Find where the given text appears and provide that cell's center as (x, y) coordinate. 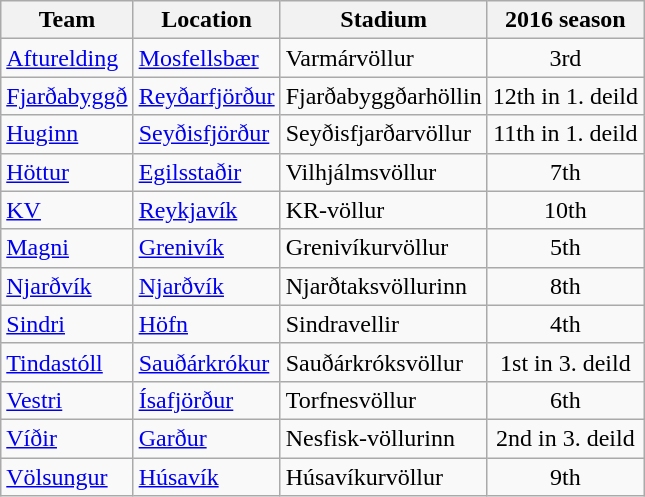
Huginn (67, 134)
Ísafjörður (206, 400)
Sauðárkrókur (206, 362)
Team (67, 20)
1st in 3. deild (565, 362)
Magni (67, 248)
Sindri (67, 324)
Sindravellir (384, 324)
Garður (206, 438)
6th (565, 400)
Vilhjálmsvöllur (384, 172)
Seyðisfjarðarvöllur (384, 134)
Location (206, 20)
Seyðisfjörður (206, 134)
Sauðárkróksvöllur (384, 362)
Reyðarfjörður (206, 96)
Völsungur (67, 477)
7th (565, 172)
4th (565, 324)
10th (565, 210)
Varmárvöllur (384, 58)
9th (565, 477)
3rd (565, 58)
5th (565, 248)
Reykjavík (206, 210)
Húsavíkurvöllur (384, 477)
KR-völlur (384, 210)
2016 season (565, 20)
2nd in 3. deild (565, 438)
Njarðtaksvöllurinn (384, 286)
8th (565, 286)
Tindastóll (67, 362)
Stadium (384, 20)
Afturelding (67, 58)
Egilsstaðir (206, 172)
Grenivík (206, 248)
Vestri (67, 400)
Torfnesvöllur (384, 400)
Höfn (206, 324)
Víðir (67, 438)
11th in 1. deild (565, 134)
Mosfellsbær (206, 58)
Húsavík (206, 477)
Nesfisk-völlurinn (384, 438)
Grenivíkurvöllur (384, 248)
Fjarðabyggðarhöllin (384, 96)
12th in 1. deild (565, 96)
Höttur (67, 172)
KV (67, 210)
Fjarðabyggð (67, 96)
